Scan for the cell matching the given text and deliver its (x, y) coordinate at center. 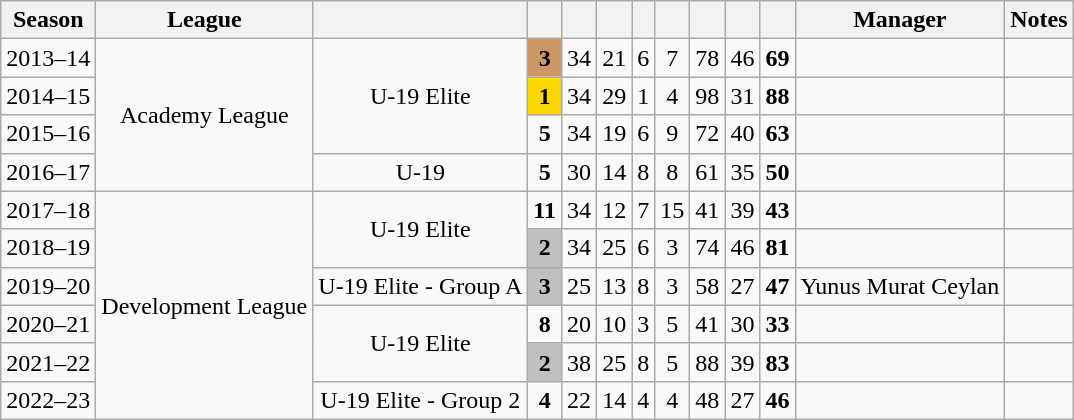
20 (580, 324)
U-19 Elite - Group 2 (420, 400)
81 (778, 248)
50 (778, 172)
2017–18 (48, 210)
Academy League (204, 115)
47 (778, 286)
40 (742, 134)
2014–15 (48, 96)
33 (778, 324)
2022–23 (48, 400)
Development League (204, 305)
69 (778, 58)
72 (708, 134)
Yunus Murat Ceylan (900, 286)
Manager (900, 20)
2016–17 (48, 172)
10 (614, 324)
61 (708, 172)
63 (778, 134)
83 (778, 362)
58 (708, 286)
U-19 (420, 172)
Notes (1039, 20)
2021–22 (48, 362)
2020–21 (48, 324)
Season (48, 20)
15 (672, 210)
31 (742, 96)
22 (580, 400)
35 (742, 172)
2018–19 (48, 248)
League (204, 20)
38 (580, 362)
13 (614, 286)
2015–16 (48, 134)
11 (545, 210)
98 (708, 96)
12 (614, 210)
2013–14 (48, 58)
21 (614, 58)
43 (778, 210)
74 (708, 248)
19 (614, 134)
9 (672, 134)
29 (614, 96)
2019–20 (48, 286)
U-19 Elite - Group A (420, 286)
48 (708, 400)
78 (708, 58)
